Search for the cell housing the specified text and yield its [x, y] center coordinate. 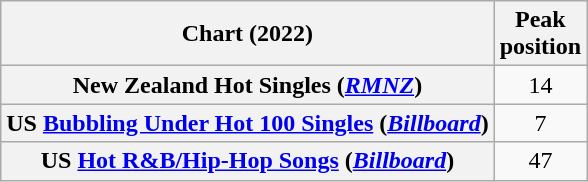
47 [540, 161]
US Hot R&B/Hip-Hop Songs (Billboard) [248, 161]
14 [540, 85]
Chart (2022) [248, 34]
US Bubbling Under Hot 100 Singles (Billboard) [248, 123]
New Zealand Hot Singles (RMNZ) [248, 85]
Peakposition [540, 34]
7 [540, 123]
